Output the [x, y] coordinate of the center of the cell containing the given text.  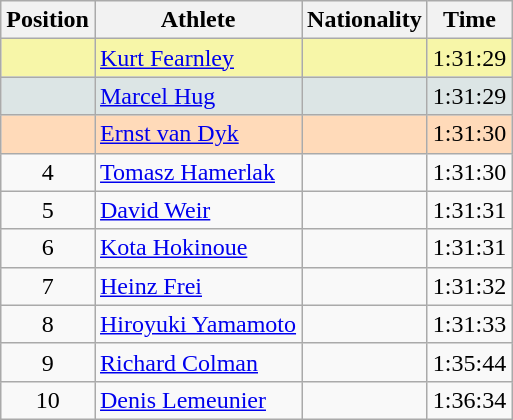
5 [48, 210]
Kota Hokinoue [198, 248]
1:31:33 [469, 324]
Tomasz Hamerlak [198, 172]
Time [469, 20]
8 [48, 324]
4 [48, 172]
10 [48, 400]
1:35:44 [469, 362]
9 [48, 362]
Marcel Hug [198, 96]
Denis Lemeunier [198, 400]
6 [48, 248]
Ernst van Dyk [198, 134]
Kurt Fearnley [198, 58]
Athlete [198, 20]
1:31:32 [469, 286]
1:36:34 [469, 400]
David Weir [198, 210]
Hiroyuki Yamamoto [198, 324]
7 [48, 286]
Heinz Frei [198, 286]
Position [48, 20]
Richard Colman [198, 362]
Nationality [365, 20]
